Search for the cell housing the specified text and yield its [X, Y] center coordinate. 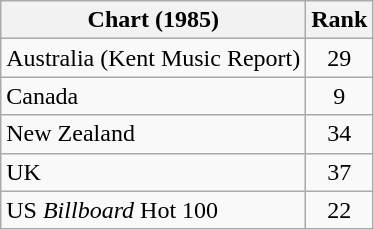
Canada [154, 96]
9 [340, 96]
US Billboard Hot 100 [154, 210]
UK [154, 172]
Australia (Kent Music Report) [154, 58]
22 [340, 210]
New Zealand [154, 134]
Rank [340, 20]
37 [340, 172]
Chart (1985) [154, 20]
29 [340, 58]
34 [340, 134]
